Scan for the cell matching the given text and deliver its (X, Y) coordinate at center. 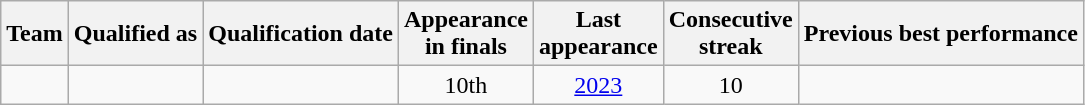
Consecutivestreak (730, 34)
2023 (598, 85)
10th (466, 85)
Previous best performance (940, 34)
Team (35, 34)
Lastappearance (598, 34)
Qualified as (135, 34)
Qualification date (301, 34)
10 (730, 85)
Appearancein finals (466, 34)
